Capture the cell that displays the provided text and extract its [x, y] central coordinate. 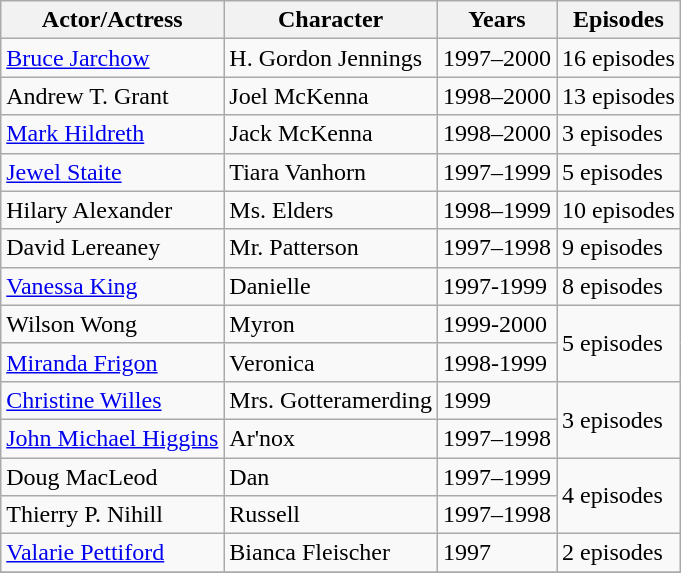
Actor/Actress [112, 20]
1997 [496, 553]
Episodes [619, 20]
2 episodes [619, 553]
David Lereaney [112, 248]
Thierry P. Nihill [112, 515]
Danielle [331, 286]
4 episodes [619, 496]
10 episodes [619, 210]
Joel McKenna [331, 96]
Tiara Vanhorn [331, 172]
1999-2000 [496, 324]
13 episodes [619, 96]
John Michael Higgins [112, 438]
Christine Willes [112, 400]
Valarie Pettiford [112, 553]
Doug MacLeod [112, 477]
Vanessa King [112, 286]
Myron [331, 324]
Hilary Alexander [112, 210]
1997–2000 [496, 58]
Ms. Elders [331, 210]
Andrew T. Grant [112, 96]
1997-1999 [496, 286]
Years [496, 20]
Jack McKenna [331, 134]
Dan [331, 477]
Mr. Patterson [331, 248]
H. Gordon Jennings [331, 58]
Veronica [331, 362]
Mrs. Gotteramerding [331, 400]
Ar'nox [331, 438]
1998–1999 [496, 210]
16 episodes [619, 58]
Bianca Fleischer [331, 553]
Russell [331, 515]
Character [331, 20]
Bruce Jarchow [112, 58]
9 episodes [619, 248]
Miranda Frigon [112, 362]
Wilson Wong [112, 324]
1999 [496, 400]
1998-1999 [496, 362]
8 episodes [619, 286]
Mark Hildreth [112, 134]
Jewel Staite [112, 172]
